Scan for the cell matching the given text and deliver its [x, y] coordinate at center. 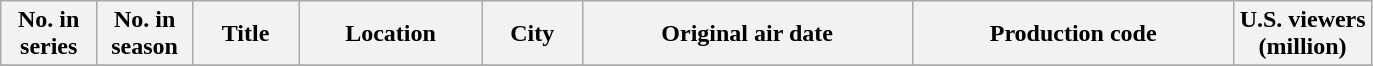
Original air date [747, 34]
Location [391, 34]
No. inseries [49, 34]
Title [246, 34]
U.S. viewers(million) [1302, 34]
City [533, 34]
Production code [1073, 34]
No. inseason [145, 34]
